For the text-containing cell, return its midpoint in (x, y) coordinate format. 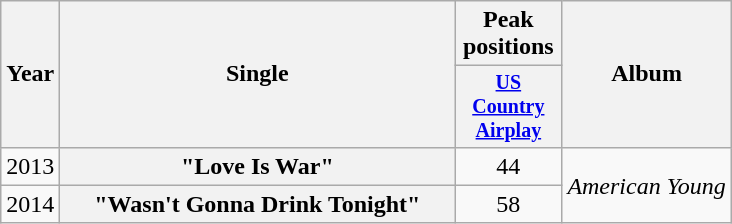
"Wasn't Gonna Drink Tonight" (258, 204)
"Love Is War" (258, 166)
Single (258, 74)
US Country Airplay (508, 106)
2013 (30, 166)
2014 (30, 204)
Year (30, 74)
44 (508, 166)
American Young (647, 185)
Peak positions (508, 34)
Album (647, 74)
58 (508, 204)
